Determine the [x, y] coordinate at the center of the cell enclosing the given text.  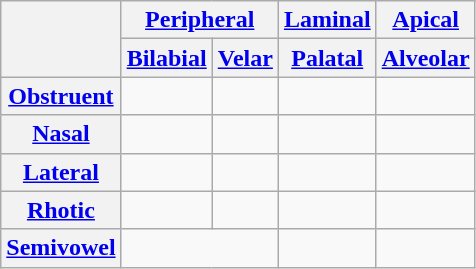
Peripheral [200, 20]
Laminal [327, 20]
Obstruent [61, 96]
Nasal [61, 134]
Velar [245, 58]
Bilabial [166, 58]
Rhotic [61, 210]
Lateral [61, 172]
Apical [426, 20]
Palatal [327, 58]
Alveolar [426, 58]
Semivowel [61, 248]
